From the cell containing the given text, extract its center point as [X, Y] coordinate. 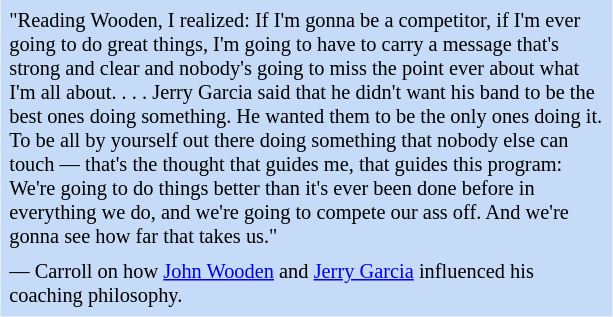
— Carroll on how John Wooden and Jerry Garcia influenced his coaching philosophy. [306, 284]
